Output the (x, y) coordinate of the center of the cell containing the given text.  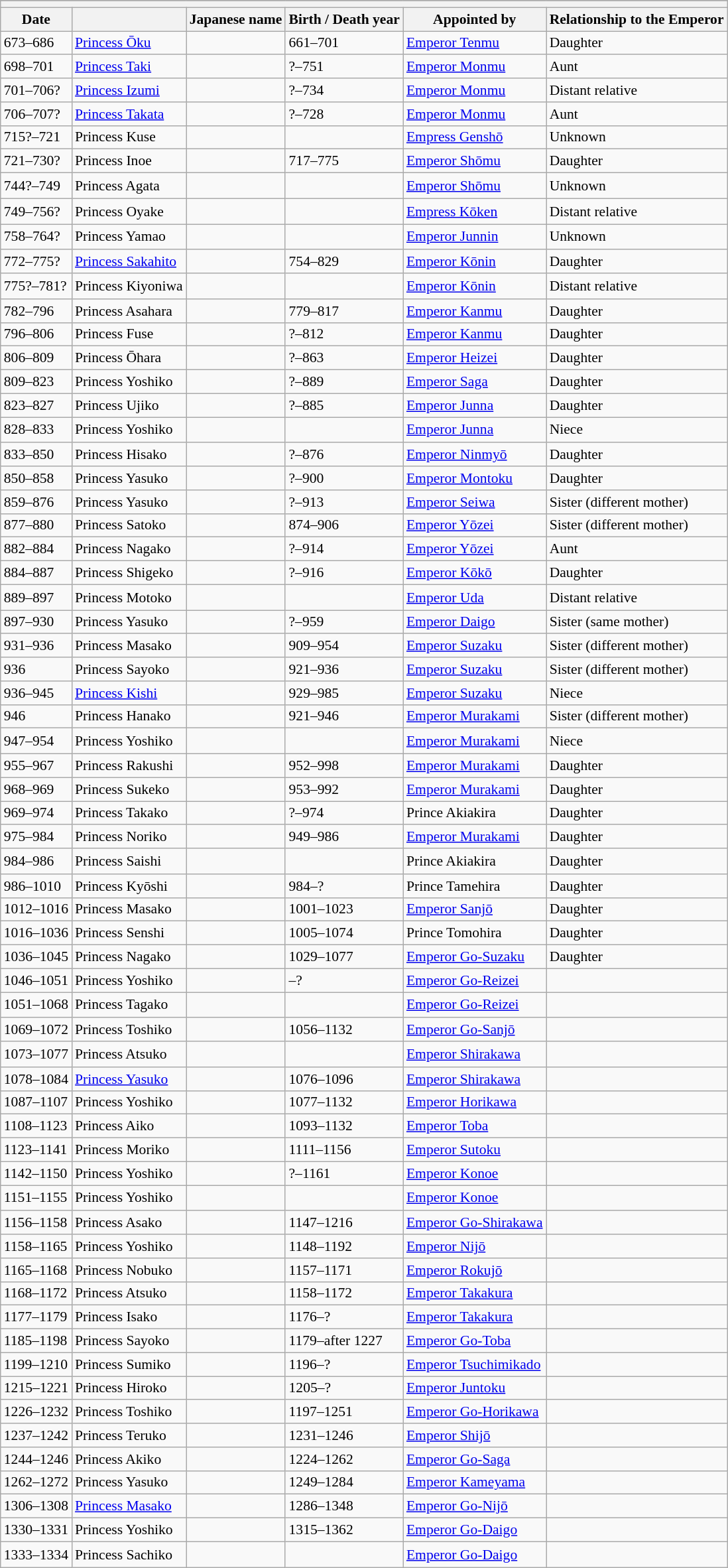
806–809 (36, 358)
1001–1023 (343, 909)
Emperor Junnin (475, 237)
673–686 (36, 43)
1029–1077 (343, 957)
Princess Aiko (129, 1126)
Japanese name (236, 19)
1286–1348 (343, 1506)
Princess Sumiko (129, 1364)
882–884 (36, 549)
1036–1045 (36, 957)
744?–749 (36, 186)
796–806 (36, 334)
1244–1246 (36, 1459)
1078–1084 (36, 1079)
1148–1192 (343, 1246)
884–887 (36, 573)
Emperor Heizei (475, 358)
Emperor Saga (475, 382)
1199–1210 (36, 1364)
782–796 (36, 311)
877–880 (36, 525)
1205–? (343, 1388)
717–775 (343, 161)
Princess Asako (129, 1223)
929–985 (343, 693)
Princess Yamao (129, 237)
Emperor Sanjō (475, 909)
859–876 (36, 502)
?–913 (343, 502)
1249–1284 (343, 1482)
Emperor Kōkō (475, 573)
1224–1262 (343, 1459)
Princess Akiko (129, 1459)
Emperor Go-Horikawa (475, 1412)
921–936 (343, 669)
Princess Hisako (129, 455)
968–969 (36, 789)
Emperor Juntoku (475, 1388)
1069–1072 (36, 1030)
Princess Hanako (129, 716)
936 (36, 669)
1231–1246 (343, 1435)
Emperor Go-Nijō (475, 1506)
Princess Taki (129, 67)
Sister (same mother) (637, 622)
1315–1362 (343, 1530)
946 (36, 716)
Emperor Daigo (475, 622)
955–967 (36, 766)
775?–781? (36, 287)
Empress Kōken (475, 211)
953–992 (343, 789)
698–701 (36, 67)
749–756? (36, 211)
?–974 (343, 813)
1151–1155 (36, 1198)
Appointed by (475, 19)
Princess Shigeko (129, 573)
?–751 (343, 67)
1016–1036 (36, 933)
?–863 (343, 358)
Emperor Go-Saga (475, 1459)
Princess Motoko (129, 597)
Emperor Montoku (475, 478)
Princess Ōku (129, 43)
931–936 (36, 646)
921–946 (343, 716)
1168–1172 (36, 1293)
Princess Hiroko (129, 1388)
1177–1179 (36, 1317)
Princess Kyōshi (129, 886)
?–1161 (343, 1173)
Emperor Tsuchimikado (475, 1364)
Emperor Uda (475, 597)
1158–1172 (343, 1293)
889–897 (36, 597)
Empress Genshō (475, 137)
1157–1171 (343, 1270)
Princess Senshi (129, 933)
1123–1141 (36, 1150)
1179–after 1227 (343, 1341)
Emperor Sutoku (475, 1150)
?–916 (343, 573)
823–827 (36, 405)
897–930 (36, 622)
1306–1308 (36, 1506)
1196–? (343, 1364)
?–885 (343, 405)
Emperor Shijō (475, 1435)
1046–1051 (36, 980)
850–858 (36, 478)
984–? (343, 886)
?–914 (343, 549)
809–823 (36, 382)
Princess Oyake (129, 211)
Princess Sukeko (129, 789)
986–1010 (36, 886)
Princess Tagako (129, 1006)
Emperor Horikawa (475, 1102)
Date (36, 19)
1237–1242 (36, 1435)
Emperor Tenmu (475, 43)
1093–1132 (343, 1126)
1142–1150 (36, 1173)
–? (343, 980)
1226–1232 (36, 1412)
Princess Sachiko (129, 1555)
Princess Izumi (129, 90)
1197–1251 (343, 1412)
Prince Tomohira (475, 933)
Emperor Kameyama (475, 1482)
Princess Fuse (129, 334)
?–876 (343, 455)
715?–721 (36, 137)
Princess Takako (129, 813)
Princess Asahara (129, 311)
Princess Ōhara (129, 358)
Princess Kishi (129, 693)
1111–1156 (343, 1150)
Princess Saishi (129, 861)
975–984 (36, 837)
1156–1158 (36, 1223)
1158–1165 (36, 1246)
969–974 (36, 813)
721–730? (36, 161)
1165–1168 (36, 1270)
Princess Ujiko (129, 405)
754–829 (343, 262)
947–954 (36, 742)
1330–1331 (36, 1530)
874–906 (343, 525)
1077–1132 (343, 1102)
Princess Rakushi (129, 766)
1262–1272 (36, 1482)
Emperor Toba (475, 1126)
984–986 (36, 861)
Princess Nobuko (129, 1270)
?–900 (343, 478)
661–701 (343, 43)
Birth / Death year (343, 19)
Princess Kiyoniwa (129, 287)
Princess Takata (129, 114)
1147–1216 (343, 1223)
828–833 (36, 430)
Princess Agata (129, 186)
706–707? (36, 114)
Princess Isako (129, 1317)
Relationship to the Emperor (637, 19)
Emperor Go-Suzaku (475, 957)
Princess Moriko (129, 1150)
?–812 (343, 334)
Emperor Ninmyō (475, 455)
?–959 (343, 622)
1056–1132 (343, 1030)
949–986 (343, 837)
Emperor Rokujō (475, 1270)
1176–? (343, 1317)
Princess Noriko (129, 837)
Emperor Go-Toba (475, 1341)
772–775? (36, 262)
936–945 (36, 693)
952–998 (343, 766)
?–889 (343, 382)
1215–1221 (36, 1388)
758–764? (36, 237)
Emperor Go-Sanjō (475, 1030)
Emperor Seiwa (475, 502)
?–734 (343, 90)
Prince Tamehira (475, 886)
Princess Teruko (129, 1435)
?–728 (343, 114)
Princess Inoe (129, 161)
Princess Satoko (129, 525)
Princess Sakahito (129, 262)
1087–1107 (36, 1102)
Princess Kuse (129, 137)
1108–1123 (36, 1126)
1051–1068 (36, 1006)
Emperor Go-Shirakawa (475, 1223)
909–954 (343, 646)
1333–1334 (36, 1555)
833–850 (36, 455)
1185–1198 (36, 1341)
779–817 (343, 311)
1073–1077 (36, 1055)
701–706? (36, 90)
1076–1096 (343, 1079)
Emperor Nijō (475, 1246)
1005–1074 (343, 933)
1012–1016 (36, 909)
